Find where the given text appears and provide that cell's center as (X, Y) coordinate. 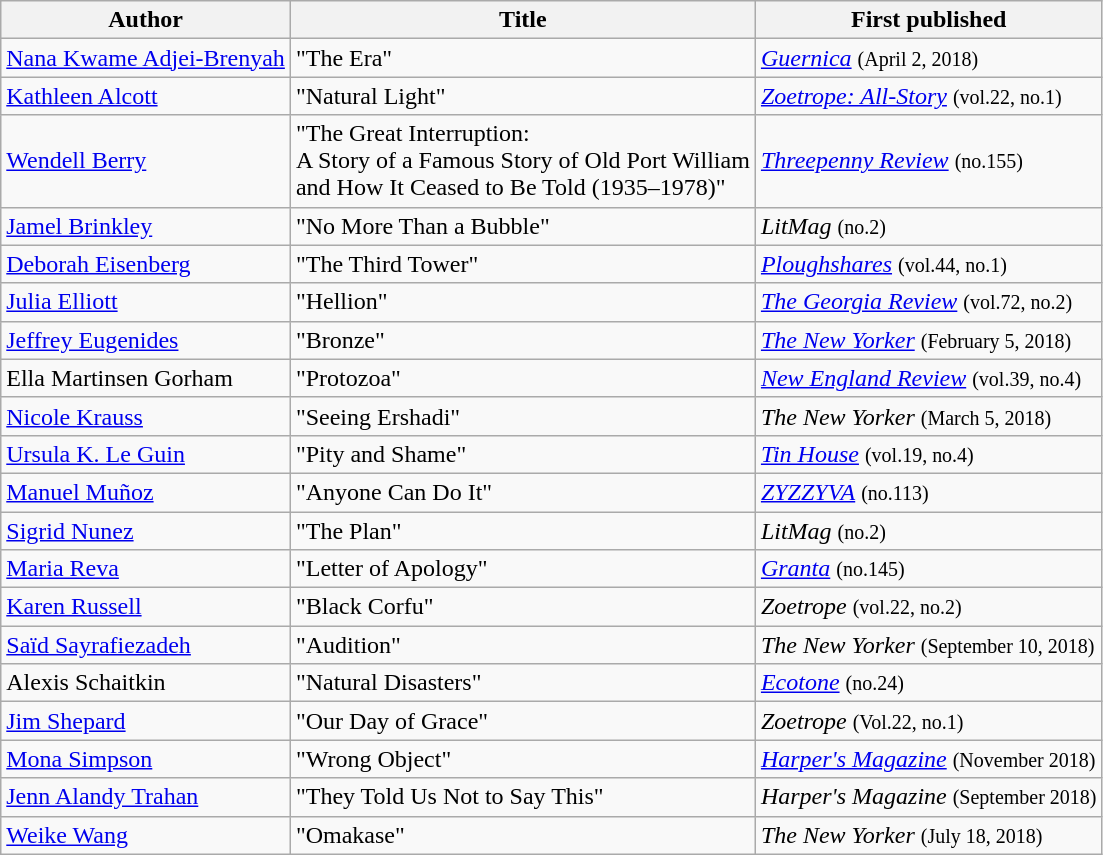
"Protozoa" (522, 378)
Zoetrope: All-Story (vol.22, no.1) (928, 96)
Harper's Magazine (November 2018) (928, 759)
Threepenny Review (no.155) (928, 161)
Ploughshares (vol.44, no.1) (928, 264)
Karen Russell (146, 607)
"Wrong Object" (522, 759)
Manuel Muñoz (146, 492)
Title (522, 20)
Nicole Krauss (146, 416)
"Letter of Apology" (522, 569)
Julia Elliott (146, 302)
Ella Martinsen Gorham (146, 378)
Jim Shepard (146, 721)
Nana Kwame Adjei-Brenyah (146, 58)
The New Yorker (July 18, 2018) (928, 835)
"The Third Tower" (522, 264)
Harper's Magazine (September 2018) (928, 797)
Ursula K. Le Guin (146, 454)
"Pity and Shame" (522, 454)
"The Era" (522, 58)
Zoetrope (vol.22, no.2) (928, 607)
"They Told Us Not to Say This" (522, 797)
ZYZZYVA (no.113) (928, 492)
"Anyone Can Do It" (522, 492)
Alexis Schaitkin (146, 683)
Tin House (vol.19, no.4) (928, 454)
Guernica (April 2, 2018) (928, 58)
"Black Corfu" (522, 607)
The Georgia Review (vol.72, no.2) (928, 302)
"Natural Light" (522, 96)
"Bronze" (522, 340)
Maria Reva (146, 569)
Zoetrope (Vol.22, no.1) (928, 721)
The New Yorker (September 10, 2018) (928, 645)
"Hellion" (522, 302)
Jeffrey Eugenides (146, 340)
Granta (no.145) (928, 569)
"The Great Interruption:A Story of a Famous Story of Old Port Williamand How It Ceased to Be Told (1935–1978)" (522, 161)
"No More Than a Bubble" (522, 226)
Weike Wang (146, 835)
The New Yorker (February 5, 2018) (928, 340)
"Audition" (522, 645)
The New Yorker (March 5, 2018) (928, 416)
"Our Day of Grace" (522, 721)
"Seeing Ershadi" (522, 416)
Author (146, 20)
Wendell Berry (146, 161)
Deborah Eisenberg (146, 264)
Sigrid Nunez (146, 531)
New England Review (vol.39, no.4) (928, 378)
First published (928, 20)
"Omakase" (522, 835)
"Natural Disasters" (522, 683)
Saïd Sayrafiezadeh (146, 645)
Jenn Alandy Trahan (146, 797)
Mona Simpson (146, 759)
"The Plan" (522, 531)
Ecotone (no.24) (928, 683)
Jamel Brinkley (146, 226)
Kathleen Alcott (146, 96)
